Return (X, Y) of the center of cell containing provided text 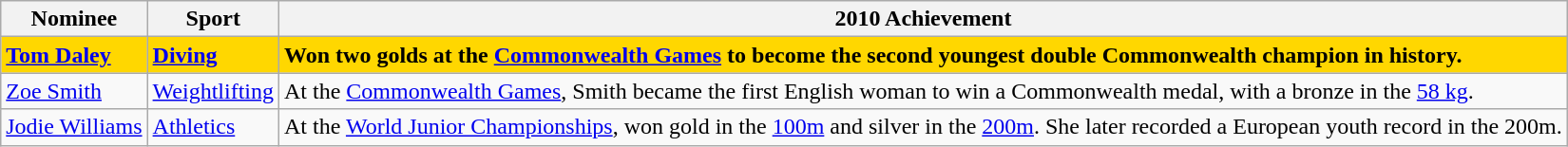
Zoe Smith (74, 91)
Athletics (213, 127)
2010 Achievement (924, 19)
Won two golds at the Commonwealth Games to become the second youngest double Commonwealth champion in history. (924, 55)
Weightlifting (213, 91)
At the World Junior Championships, won gold in the 100m and silver in the 200m. She later recorded a European youth record in the 200m. (924, 127)
Jodie Williams (74, 127)
Tom Daley (74, 55)
At the Commonwealth Games, Smith became the first English woman to win a Commonwealth medal, with a bronze in the 58 kg. (924, 91)
Sport (213, 19)
Nominee (74, 19)
Diving (213, 55)
